Provide the [X, Y] coordinate of the cell's center where the given text is located.  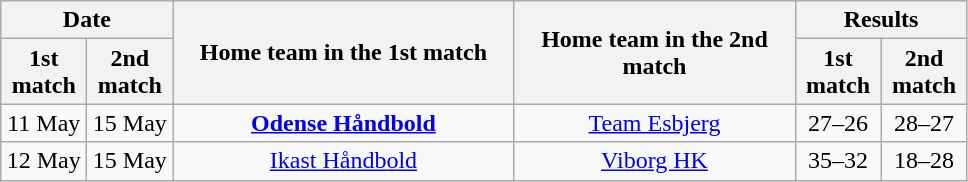
Team Esbjerg [654, 123]
27–26 [838, 123]
11 May [44, 123]
Ikast Håndbold [344, 161]
28–27 [924, 123]
35–32 [838, 161]
Home team in the 2nd match [654, 52]
Odense Håndbold [344, 123]
Home team in the 1st match [344, 52]
18–28 [924, 161]
Viborg HK [654, 161]
Results [881, 20]
12 May [44, 161]
Date [87, 20]
